For the text-containing cell, return its midpoint in (X, Y) coordinate format. 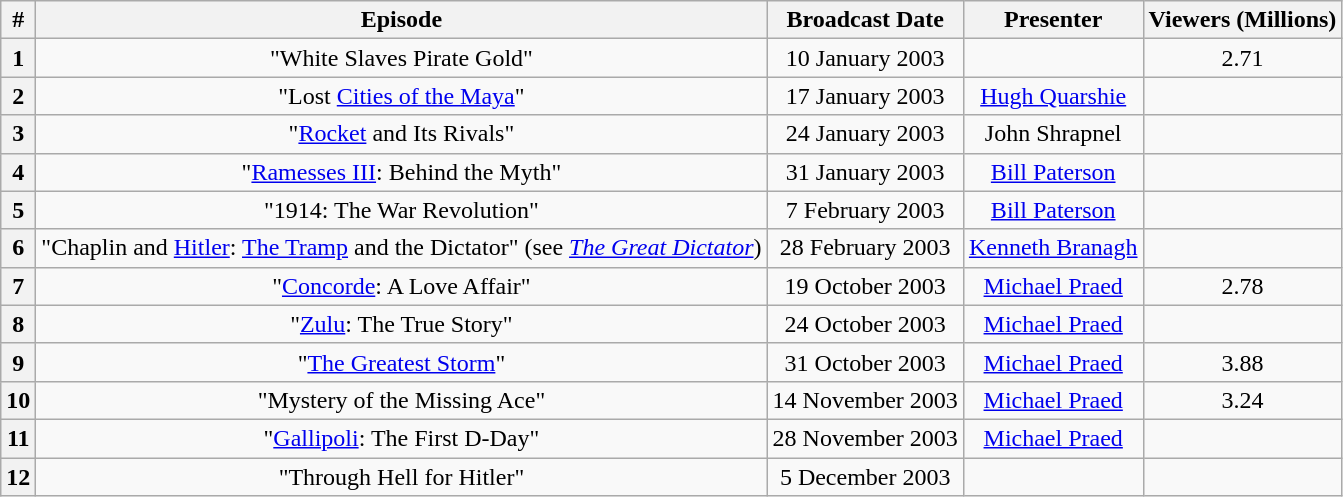
Presenter (1053, 20)
3 (18, 134)
2.71 (1242, 58)
Kenneth Branagh (1053, 248)
5 December 2003 (865, 477)
7 (18, 286)
"1914: The War Revolution" (402, 210)
John Shrapnel (1053, 134)
19 October 2003 (865, 286)
Broadcast Date (865, 20)
31 January 2003 (865, 172)
9 (18, 362)
1 (18, 58)
11 (18, 438)
"Ramesses III: Behind the Myth" (402, 172)
"Chaplin and Hitler: The Tramp and the Dictator" (see The Great Dictator) (402, 248)
14 November 2003 (865, 400)
6 (18, 248)
28 February 2003 (865, 248)
31 October 2003 (865, 362)
10 January 2003 (865, 58)
"The Greatest Storm" (402, 362)
24 January 2003 (865, 134)
3.24 (1242, 400)
"Concorde: A Love Affair" (402, 286)
"Gallipoli: The First D-Day" (402, 438)
Episode (402, 20)
Hugh Quarshie (1053, 96)
24 October 2003 (865, 324)
7 February 2003 (865, 210)
"Through Hell for Hitler" (402, 477)
17 January 2003 (865, 96)
5 (18, 210)
3.88 (1242, 362)
4 (18, 172)
# (18, 20)
2.78 (1242, 286)
"White Slaves Pirate Gold" (402, 58)
"Lost Cities of the Maya" (402, 96)
10 (18, 400)
"Zulu: The True Story" (402, 324)
"Rocket and Its Rivals" (402, 134)
Viewers (Millions) (1242, 20)
28 November 2003 (865, 438)
12 (18, 477)
8 (18, 324)
"Mystery of the Missing Ace" (402, 400)
2 (18, 96)
